Determine the [X, Y] coordinate at the center of the cell enclosing the given text.  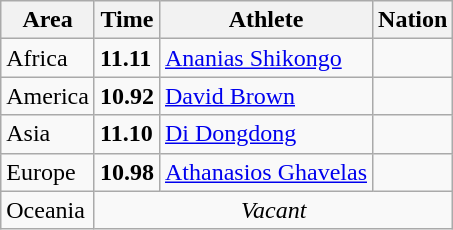
Nation [413, 20]
Time [126, 20]
10.98 [126, 172]
David Brown [266, 96]
11.11 [126, 58]
America [48, 96]
Europe [48, 172]
Athanasios Ghavelas [266, 172]
Oceania [48, 210]
Area [48, 20]
11.10 [126, 134]
10.92 [126, 96]
Di Dongdong [266, 134]
Africa [48, 58]
Vacant [273, 210]
Ananias Shikongo [266, 58]
Athlete [266, 20]
Asia [48, 134]
